Extract the [X, Y] coordinate from the center of the cell holding the provided text.  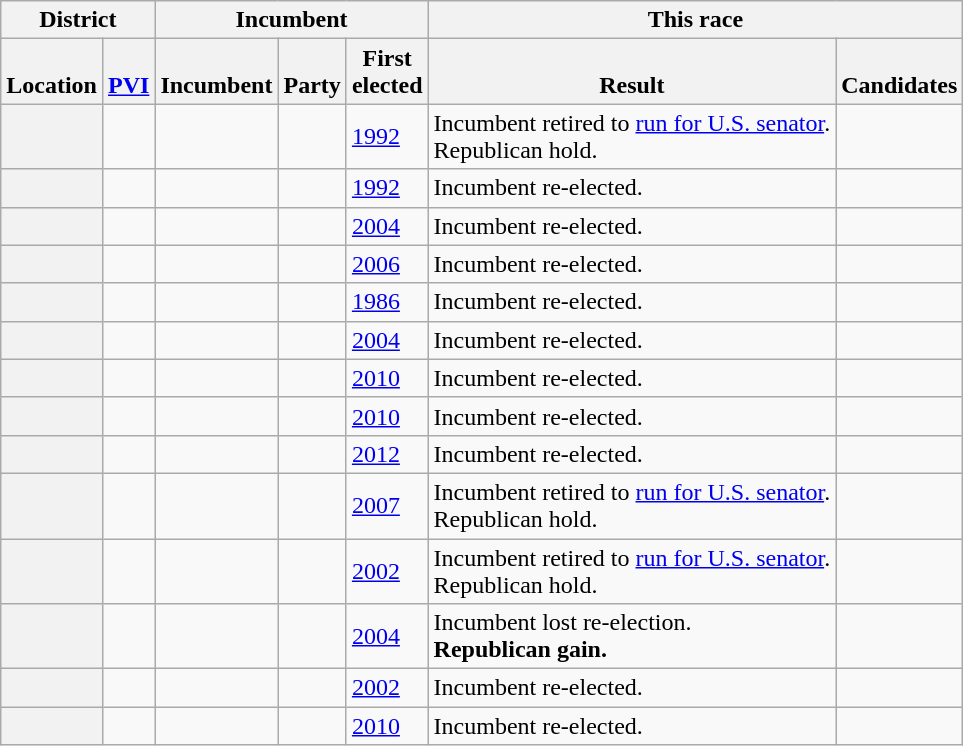
PVI [128, 72]
This race [696, 20]
2012 [387, 454]
2006 [387, 264]
Location [52, 72]
Candidates [900, 72]
District [78, 20]
1986 [387, 302]
Firstelected [387, 72]
2007 [387, 506]
Incumbent lost re-election.Republican gain. [632, 636]
Result [632, 72]
Party [312, 72]
